Find where the given text appears and provide that cell's center as [X, Y] coordinate. 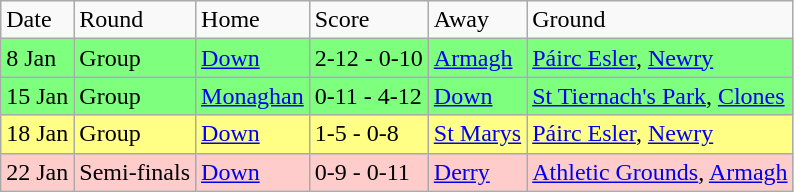
1-5 - 0-8 [368, 134]
0-9 - 0-11 [368, 172]
22 Jan [38, 172]
Score [368, 20]
Round [135, 20]
2-12 - 0-10 [368, 58]
Armagh [477, 58]
Home [253, 20]
Away [477, 20]
St Marys [477, 134]
St Tiernach's Park, Clones [660, 96]
Derry [477, 172]
Semi-finals [135, 172]
Athletic Grounds, Armagh [660, 172]
Date [38, 20]
8 Jan [38, 58]
18 Jan [38, 134]
15 Jan [38, 96]
Ground [660, 20]
0-11 - 4-12 [368, 96]
Monaghan [253, 96]
